Scan for the cell matching the given text and deliver its (X, Y) coordinate at center. 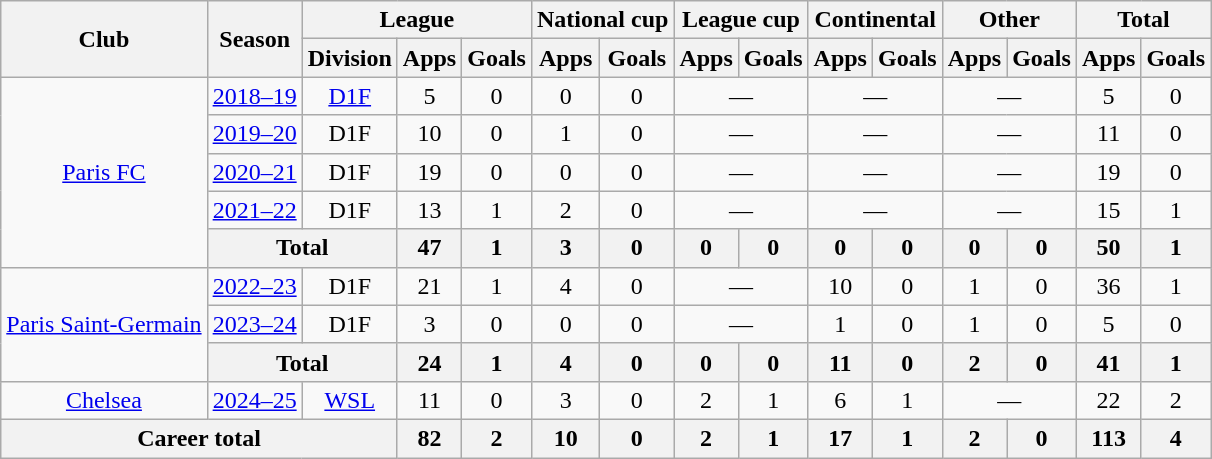
2019–20 (254, 134)
13 (429, 210)
82 (429, 438)
League cup (741, 20)
24 (429, 362)
2020–21 (254, 172)
Division (350, 58)
41 (1108, 362)
22 (1108, 400)
Paris Saint-Germain (104, 324)
2024–25 (254, 400)
36 (1108, 286)
2021–22 (254, 210)
21 (429, 286)
National cup (602, 20)
Season (254, 39)
113 (1108, 438)
47 (429, 248)
15 (1108, 210)
Continental (875, 20)
League (416, 20)
WSL (350, 400)
2022–23 (254, 286)
2018–19 (254, 96)
17 (840, 438)
Career total (200, 438)
2023–24 (254, 324)
50 (1108, 248)
Chelsea (104, 400)
Other (1009, 20)
Club (104, 39)
Paris FC (104, 172)
6 (840, 400)
